Detect which cell encompasses the target text, then output its [x, y] center coordinate. 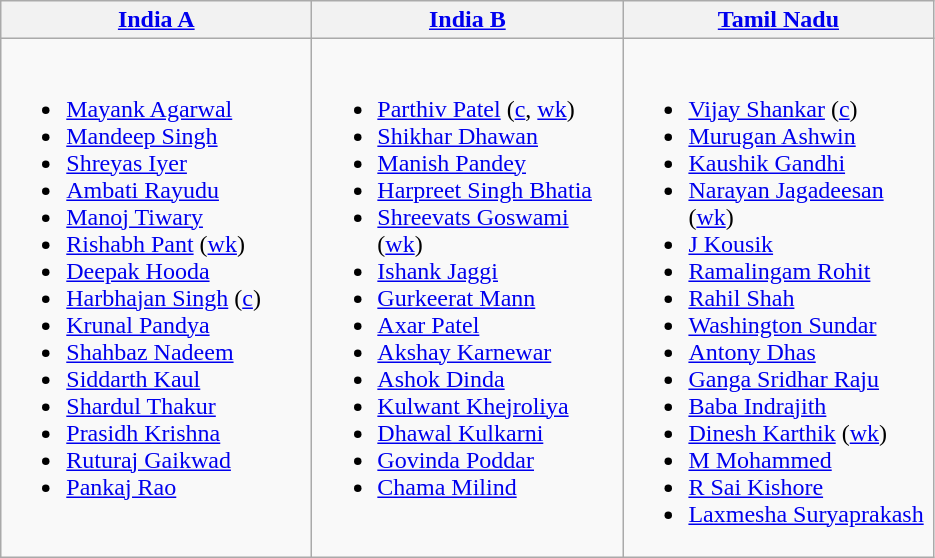
India B [468, 20]
Tamil Nadu [778, 20]
India A [156, 20]
